Determine the (X, Y) coordinate at the center of the cell enclosing the given text.  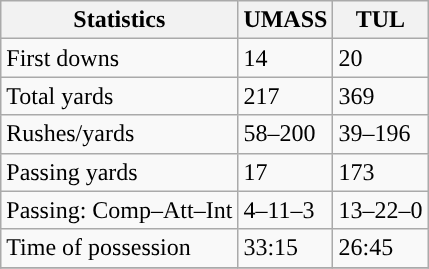
39–196 (380, 134)
Time of possession (120, 248)
33:15 (286, 248)
Statistics (120, 20)
Total yards (120, 96)
217 (286, 96)
Rushes/yards (120, 134)
14 (286, 58)
Passing: Comp–Att–Int (120, 210)
First downs (120, 58)
17 (286, 172)
UMASS (286, 20)
Passing yards (120, 172)
369 (380, 96)
13–22–0 (380, 210)
26:45 (380, 248)
173 (380, 172)
TUL (380, 20)
58–200 (286, 134)
4–11–3 (286, 210)
20 (380, 58)
